For the text-containing cell, return its midpoint in (X, Y) coordinate format. 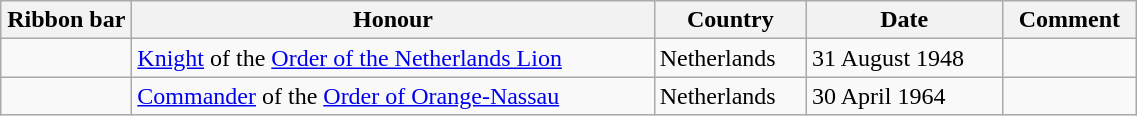
Date (905, 20)
30 April 1964 (905, 96)
Honour (393, 20)
Knight of the Order of the Netherlands Lion (393, 58)
Comment (1070, 20)
Commander of the Order of Orange-Nassau (393, 96)
31 August 1948 (905, 58)
Country (730, 20)
Ribbon bar (66, 20)
